Detect which cell encompasses the target text, then output its (X, Y) center coordinate. 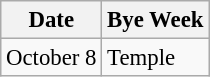
Temple (156, 58)
Bye Week (156, 20)
Date (52, 20)
October 8 (52, 58)
